Determine the (X, Y) coordinate at the center of the cell enclosing the given text.  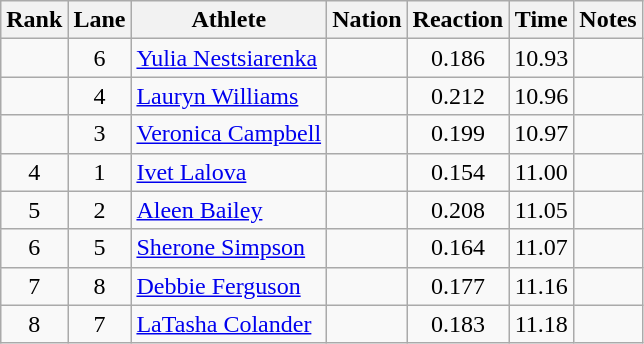
Debbie Ferguson (229, 286)
2 (100, 210)
Veronica Campbell (229, 134)
10.96 (542, 96)
11.07 (542, 248)
Ivet Lalova (229, 172)
LaTasha Colander (229, 324)
Reaction (458, 20)
3 (100, 134)
Lane (100, 20)
0.208 (458, 210)
Sherone Simpson (229, 248)
0.199 (458, 134)
Notes (608, 20)
Rank (34, 20)
0.177 (458, 286)
11.16 (542, 286)
1 (100, 172)
0.154 (458, 172)
10.97 (542, 134)
0.186 (458, 58)
Time (542, 20)
11.00 (542, 172)
0.164 (458, 248)
Athlete (229, 20)
Nation (367, 20)
0.183 (458, 324)
Aleen Bailey (229, 210)
Yulia Nestsiarenka (229, 58)
11.05 (542, 210)
Lauryn Williams (229, 96)
0.212 (458, 96)
10.93 (542, 58)
11.18 (542, 324)
